Find where the given text appears and provide that cell's center as [X, Y] coordinate. 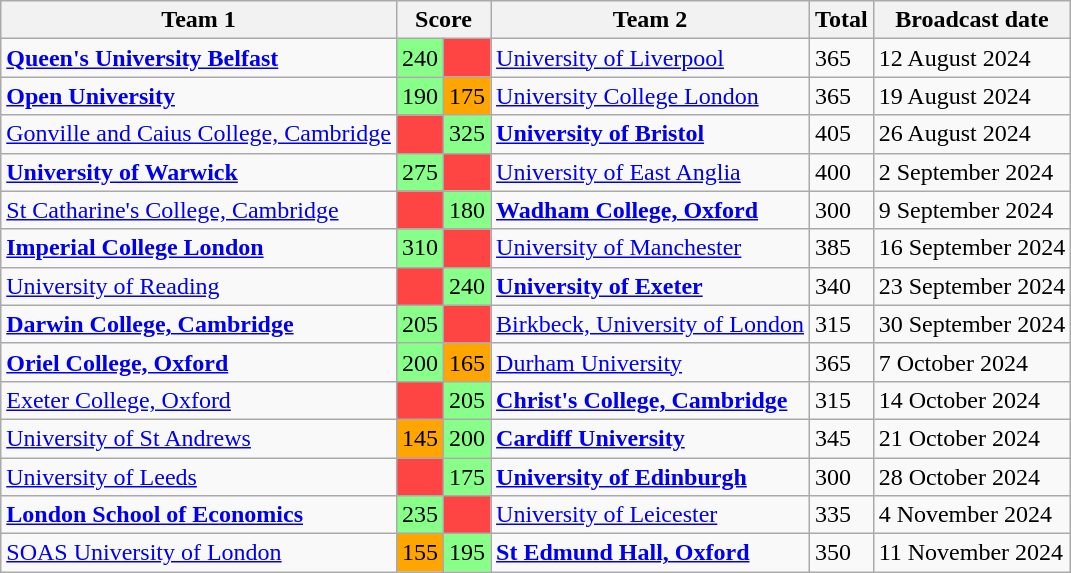
345 [842, 438]
University of Reading [199, 286]
7 October 2024 [972, 362]
Team 1 [199, 20]
Wadham College, Oxford [650, 210]
University of St Andrews [199, 438]
Durham University [650, 362]
Christ's College, Cambridge [650, 400]
165 [466, 362]
University of Bristol [650, 134]
Cardiff University [650, 438]
16 September 2024 [972, 248]
325 [466, 134]
235 [420, 515]
180 [466, 210]
Open University [199, 96]
195 [466, 553]
275 [420, 172]
145 [420, 438]
340 [842, 286]
28 October 2024 [972, 477]
19 August 2024 [972, 96]
21 October 2024 [972, 438]
23 September 2024 [972, 286]
Gonville and Caius College, Cambridge [199, 134]
350 [842, 553]
4 November 2024 [972, 515]
Birkbeck, University of London [650, 324]
St Catharine's College, Cambridge [199, 210]
University of Warwick [199, 172]
University of Edinburgh [650, 477]
2 September 2024 [972, 172]
Broadcast date [972, 20]
190 [420, 96]
Oriel College, Oxford [199, 362]
26 August 2024 [972, 134]
335 [842, 515]
SOAS University of London [199, 553]
9 September 2024 [972, 210]
University of Liverpool [650, 58]
University of Leeds [199, 477]
405 [842, 134]
London School of Economics [199, 515]
155 [420, 553]
University of East Anglia [650, 172]
Exeter College, Oxford [199, 400]
St Edmund Hall, Oxford [650, 553]
Darwin College, Cambridge [199, 324]
Score [443, 20]
University of Leicester [650, 515]
385 [842, 248]
11 November 2024 [972, 553]
University of Manchester [650, 248]
400 [842, 172]
12 August 2024 [972, 58]
30 September 2024 [972, 324]
Queen's University Belfast [199, 58]
Imperial College London [199, 248]
Team 2 [650, 20]
14 October 2024 [972, 400]
Total [842, 20]
310 [420, 248]
University College London [650, 96]
University of Exeter [650, 286]
